Scan for the cell matching the given text and deliver its [x, y] coordinate at center. 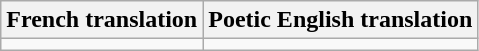
French translation [102, 20]
Poetic English translation [340, 20]
